Detect which cell encompasses the target text, then output its (x, y) center coordinate. 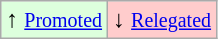
↑ Promoted (54, 20)
↓ Relegated (162, 20)
